Return (x, y) of the center of cell containing provided text 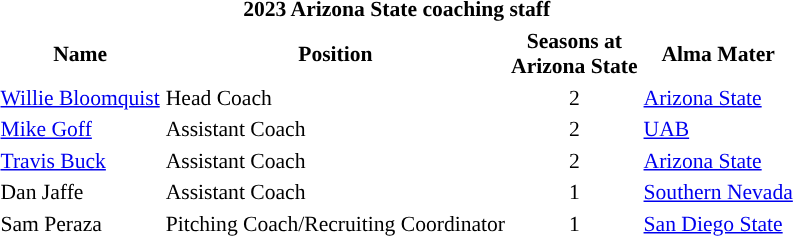
Position (335, 53)
1 (574, 192)
Seasons atArizona State (574, 53)
Head Coach (335, 98)
